Detect which cell encompasses the target text, then output its (x, y) center coordinate. 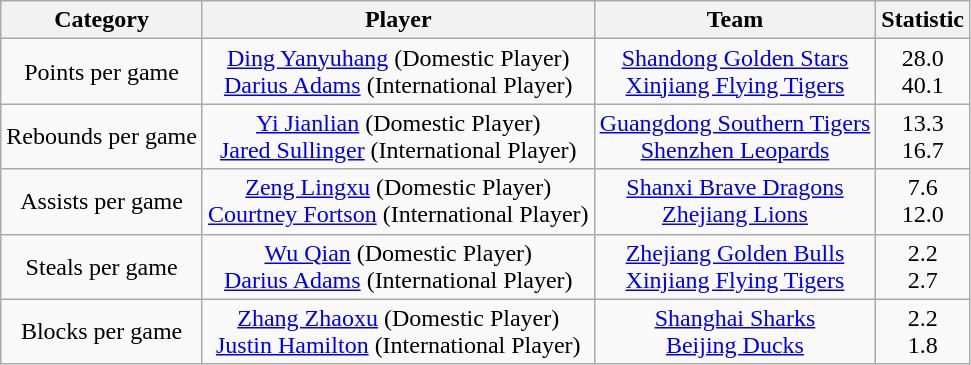
Shanxi Brave DragonsZhejiang Lions (735, 202)
Wu Qian (Domestic Player) Darius Adams (International Player) (398, 266)
28.040.1 (923, 72)
Category (102, 20)
Zhejiang Golden BullsXinjiang Flying Tigers (735, 266)
Rebounds per game (102, 136)
Shanghai SharksBeijing Ducks (735, 332)
Zhang Zhaoxu (Domestic Player) Justin Hamilton (International Player) (398, 332)
13.316.7 (923, 136)
Guangdong Southern TigersShenzhen Leopards (735, 136)
Assists per game (102, 202)
Steals per game (102, 266)
2.22.7 (923, 266)
2.21.8 (923, 332)
Yi Jianlian (Domestic Player) Jared Sullinger (International Player) (398, 136)
Blocks per game (102, 332)
Points per game (102, 72)
7.612.0 (923, 202)
Team (735, 20)
Zeng Lingxu (Domestic Player) Courtney Fortson (International Player) (398, 202)
Ding Yanyuhang (Domestic Player) Darius Adams (International Player) (398, 72)
Statistic (923, 20)
Player (398, 20)
Shandong Golden StarsXinjiang Flying Tigers (735, 72)
